Output the (X, Y) coordinate of the center of the cell containing the given text.  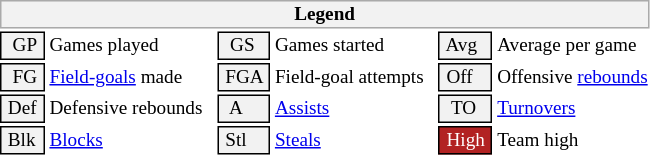
FG (22, 77)
GS (244, 46)
Assists (354, 108)
TO (466, 108)
Team high (573, 140)
Offensive rebounds (573, 77)
Blk (22, 140)
Off (466, 77)
Avg (466, 46)
Def (22, 108)
Steals (354, 140)
Turnovers (573, 108)
Games started (354, 46)
A (244, 108)
FGA (244, 77)
High (466, 140)
Legend (324, 14)
Field-goals made (131, 77)
GP (22, 46)
Field-goal attempts (354, 77)
Defensive rebounds (131, 108)
Stl (244, 140)
Games played (131, 46)
Average per game (573, 46)
Blocks (131, 140)
